Detect which cell encompasses the target text, then output its [x, y] center coordinate. 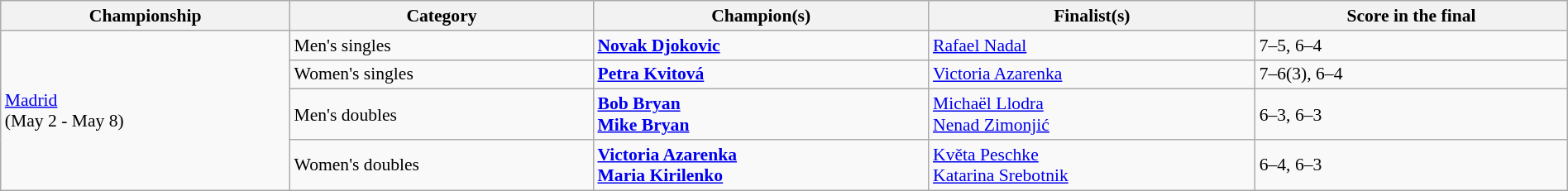
6–4, 6–3 [1412, 165]
Michaël Llodra Nenad Zimonjić [1092, 114]
Women's singles [442, 74]
7–5, 6–4 [1412, 45]
Victoria Azarenka [1092, 74]
Category [442, 16]
Men's doubles [442, 114]
Květa Peschke Katarina Srebotnik [1092, 165]
Score in the final [1412, 16]
Victoria Azarenka Maria Kirilenko [761, 165]
Rafael Nadal [1092, 45]
Champion(s) [761, 16]
Madrid(May 2 - May 8) [146, 111]
Petra Kvitová [761, 74]
Championship [146, 16]
Women's doubles [442, 165]
Finalist(s) [1092, 16]
Novak Djokovic [761, 45]
7–6(3), 6–4 [1412, 74]
6–3, 6–3 [1412, 114]
Bob Bryan Mike Bryan [761, 114]
Men's singles [442, 45]
